Pinpoint the cell where the given text exists, returning its [X, Y] midpoint coordinate. 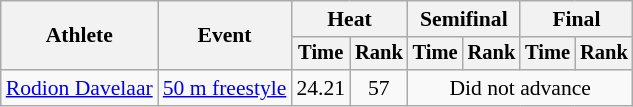
Final [576, 19]
24.21 [320, 88]
Rodion Davelaar [80, 88]
50 m freestyle [225, 88]
Heat [349, 19]
Event [225, 36]
Semifinal [464, 19]
57 [379, 88]
Athlete [80, 36]
Did not advance [520, 88]
